Extract the (X, Y) coordinate from the center of the cell holding the provided text.  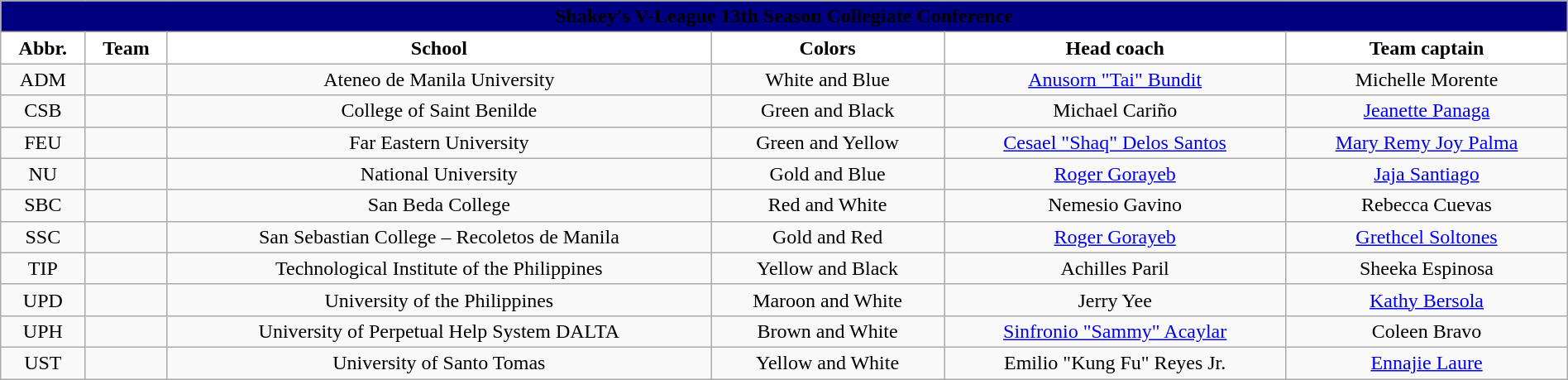
University of the Philippines (438, 300)
Nemesio Gavino (1115, 205)
Cesael "Shaq" Delos Santos (1115, 142)
San Sebastian College – Recoletos de Manila (438, 237)
Jerry Yee (1115, 300)
FEU (43, 142)
Shakey's V-League 13th Season Collegiate Conference (784, 17)
Michael Cariño (1115, 111)
UPH (43, 331)
Brown and White (828, 331)
School (438, 48)
Kathy Bersola (1427, 300)
University of Perpetual Help System DALTA (438, 331)
Grethcel Soltones (1427, 237)
Jeanette Panaga (1427, 111)
Abbr. (43, 48)
Mary Remy Joy Palma (1427, 142)
UPD (43, 300)
Team (126, 48)
White and Blue (828, 79)
SBC (43, 205)
Green and Black (828, 111)
Sheeka Espinosa (1427, 268)
Gold and Blue (828, 174)
Yellow and Black (828, 268)
Technological Institute of the Philippines (438, 268)
Ateneo de Manila University (438, 79)
Head coach (1115, 48)
Yellow and White (828, 363)
ADM (43, 79)
College of Saint Benilde (438, 111)
Anusorn "Tai" Bundit (1115, 79)
Coleen Bravo (1427, 331)
Rebecca Cuevas (1427, 205)
Achilles Paril (1115, 268)
Colors (828, 48)
Far Eastern University (438, 142)
Jaja Santiago (1427, 174)
Michelle Morente (1427, 79)
Maroon and White (828, 300)
University of Santo Tomas (438, 363)
TIP (43, 268)
SSC (43, 237)
Red and White (828, 205)
Ennajie Laure (1427, 363)
Emilio "Kung Fu" Reyes Jr. (1115, 363)
NU (43, 174)
Team captain (1427, 48)
CSB (43, 111)
Gold and Red (828, 237)
Sinfronio "Sammy" Acaylar (1115, 331)
Green and Yellow (828, 142)
UST (43, 363)
National University (438, 174)
San Beda College (438, 205)
